For the text-containing cell, return its midpoint in (x, y) coordinate format. 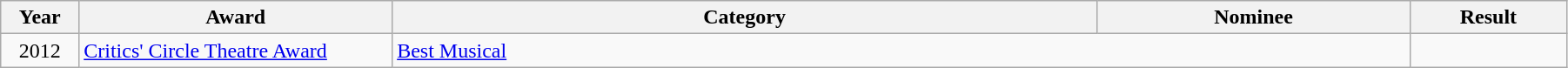
Category (745, 17)
Best Musical (901, 51)
2012 (40, 51)
Critics' Circle Theatre Award (236, 51)
Award (236, 17)
Year (40, 17)
Nominee (1254, 17)
Result (1488, 17)
